Extract the [X, Y] coordinate from the center of the cell holding the provided text.  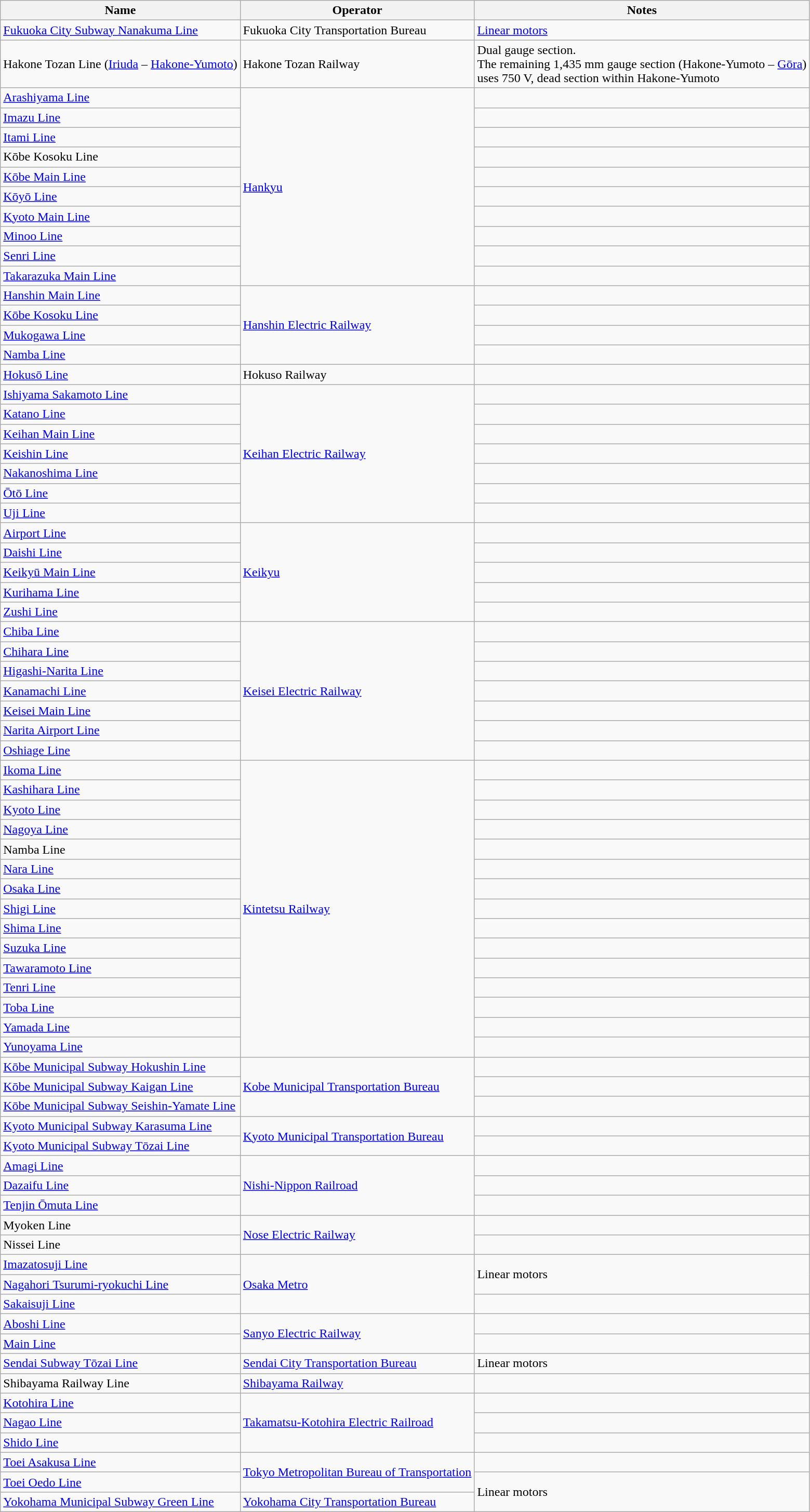
Keihan Electric Railway [357, 454]
Yunoyama Line [121, 1047]
Arashiyama Line [121, 98]
Kotohira Line [121, 1403]
Hakone Tozan Railway [357, 64]
Imazu Line [121, 117]
Hokusō Line [121, 375]
Nagoya Line [121, 829]
Yokohama City Transportation Bureau [357, 1502]
Hokuso Railway [357, 375]
Keishin Line [121, 454]
Kyoto Main Line [121, 216]
Keisei Main Line [121, 711]
Itami Line [121, 137]
Hanshin Electric Railway [357, 325]
Higashi-Narita Line [121, 671]
Notes [642, 10]
Sendai Subway Tōzai Line [121, 1363]
Shido Line [121, 1442]
Keihan Main Line [121, 434]
Fukuoka City Subway Nanakuma Line [121, 30]
Name [121, 10]
Kashihara Line [121, 790]
Ikoma Line [121, 770]
Main Line [121, 1344]
Dazaifu Line [121, 1185]
Osaka Metro [357, 1284]
Takamatsu-Kotohira Electric Railroad [357, 1423]
Kobe Municipal Transportation Bureau [357, 1086]
Senri Line [121, 256]
Suzuka Line [121, 948]
Shima Line [121, 929]
Chihara Line [121, 652]
Kōbe Main Line [121, 177]
Sakaisuji Line [121, 1304]
Nishi-Nippon Railroad [357, 1185]
Nissei Line [121, 1245]
Nagao Line [121, 1423]
Operator [357, 10]
Tawaramoto Line [121, 968]
Kyoto Municipal Subway Tōzai Line [121, 1146]
Daishi Line [121, 552]
Toei Oedo Line [121, 1482]
Oshiage Line [121, 750]
Shigi Line [121, 909]
Tenjin Ōmuta Line [121, 1205]
Fukuoka City Transportation Bureau [357, 30]
Myoken Line [121, 1225]
Airport Line [121, 533]
Kōbe Municipal Subway Seishin-Yamate Line [121, 1106]
Narita Airport Line [121, 731]
Tokyo Metropolitan Bureau of Transportation [357, 1472]
Imazatosuji Line [121, 1265]
Kyoto Municipal Subway Karasuma Line [121, 1126]
Kōyō Line [121, 196]
Kyoto Municipal Transportation Bureau [357, 1136]
Keikyū Main Line [121, 572]
Nose Electric Railway [357, 1235]
Kōbe Municipal Subway Kaigan Line [121, 1086]
Amagi Line [121, 1165]
Kōbe Municipal Subway Hokushin Line [121, 1067]
Uji Line [121, 513]
Sanyo Electric Railway [357, 1334]
Hankyu [357, 187]
Aboshi Line [121, 1324]
Toei Asakusa Line [121, 1462]
Kyoto Line [121, 810]
Shibayama Railway Line [121, 1383]
Sendai City Transportation Bureau [357, 1363]
Keisei Electric Railway [357, 691]
Osaka Line [121, 888]
Hakone Tozan Line (Iriuda – Hakone-Yumoto) [121, 64]
Shibayama Railway [357, 1383]
Dual gauge section.The remaining 1,435 mm gauge section (Hakone-Yumoto – Gōra)uses 750 V, dead section within Hakone-Yumoto [642, 64]
Katano Line [121, 414]
Tenri Line [121, 988]
Kanamachi Line [121, 691]
Minoo Line [121, 236]
Kurihama Line [121, 592]
Nagahori Tsurumi-ryokuchi Line [121, 1284]
Takarazuka Main Line [121, 276]
Toba Line [121, 1007]
Nakanoshima Line [121, 473]
Chiba Line [121, 632]
Ōtō Line [121, 493]
Ishiyama Sakamoto Line [121, 394]
Yamada Line [121, 1027]
Mukogawa Line [121, 335]
Zushi Line [121, 612]
Hanshin Main Line [121, 296]
Yokohama Municipal Subway Green Line [121, 1502]
Kintetsu Railway [357, 908]
Keikyu [357, 572]
Nara Line [121, 869]
